Locate the cell with the specified text and output its (x, y) center coordinate. 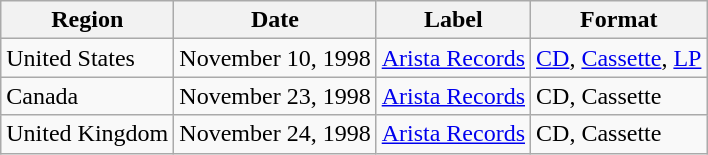
United Kingdom (88, 134)
November 10, 1998 (275, 58)
CD, Cassette, LP (619, 58)
Date (275, 20)
Label (453, 20)
November 23, 1998 (275, 96)
Region (88, 20)
United States (88, 58)
Canada (88, 96)
November 24, 1998 (275, 134)
Format (619, 20)
